For the text-containing cell, return its midpoint in (x, y) coordinate format. 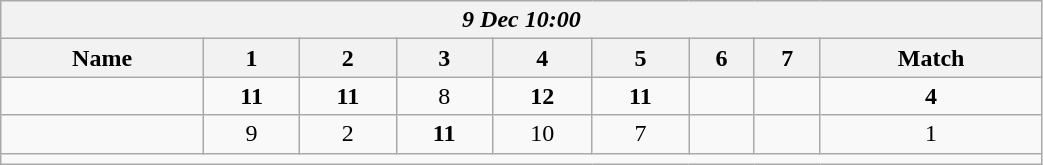
Name (102, 58)
Match (931, 58)
6 (722, 58)
12 (542, 96)
10 (542, 134)
5 (640, 58)
9 Dec 10:00 (522, 20)
8 (444, 96)
3 (444, 58)
9 (251, 134)
